Pinpoint the cell where the given text exists, returning its (X, Y) midpoint coordinate. 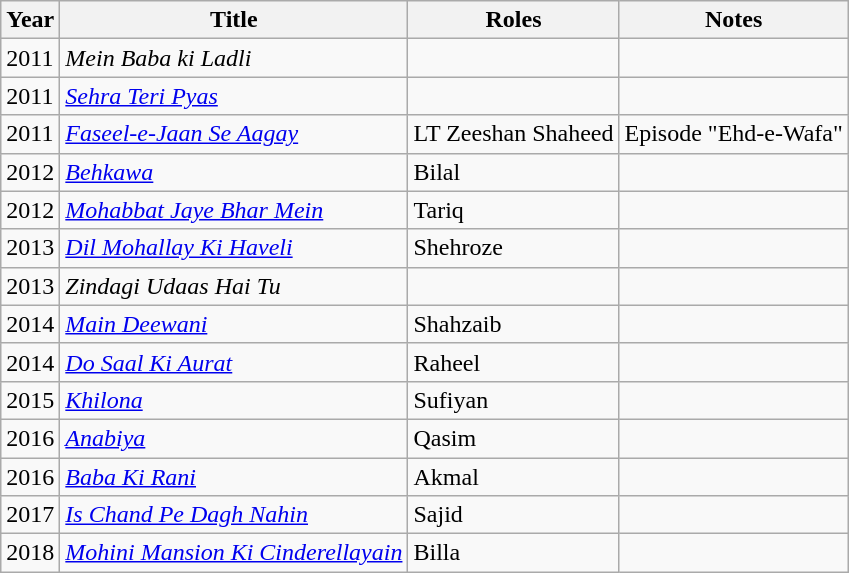
Mein Baba ki Ladli (234, 58)
Main Deewani (234, 324)
2018 (30, 553)
Shehroze (514, 248)
Mohabbat Jaye Bhar Mein (234, 210)
Qasim (514, 438)
Shahzaib (514, 324)
Baba Ki Rani (234, 477)
Behkawa (234, 172)
Do Saal Ki Aurat (234, 362)
Billa (514, 553)
Anabiya (234, 438)
Dil Mohallay Ki Haveli (234, 248)
2017 (30, 515)
2015 (30, 400)
Sehra Teri Pyas (234, 96)
Raheel (514, 362)
Title (234, 20)
Khilona (234, 400)
Tariq (514, 210)
Sufiyan (514, 400)
Notes (734, 20)
Roles (514, 20)
Year (30, 20)
Akmal (514, 477)
Bilal (514, 172)
Is Chand Pe Dagh Nahin (234, 515)
Sajid (514, 515)
Faseel-e-Jaan Se Aagay (234, 134)
Mohini Mansion Ki Cinderellayain (234, 553)
Episode "Ehd-e-Wafa" (734, 134)
Zindagi Udaas Hai Tu (234, 286)
LT Zeeshan Shaheed (514, 134)
